Output the (X, Y) coordinate of the center of the cell containing the given text.  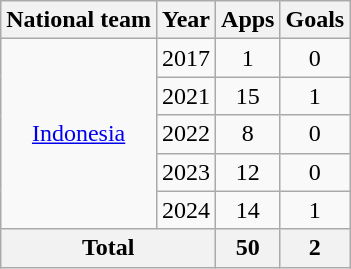
Indonesia (79, 134)
2017 (186, 58)
15 (248, 96)
National team (79, 20)
2023 (186, 172)
14 (248, 210)
Total (108, 248)
Apps (248, 20)
2021 (186, 96)
2022 (186, 134)
8 (248, 134)
Year (186, 20)
2 (315, 248)
12 (248, 172)
50 (248, 248)
2024 (186, 210)
Goals (315, 20)
